Locate the cell with the specified text and output its (X, Y) center coordinate. 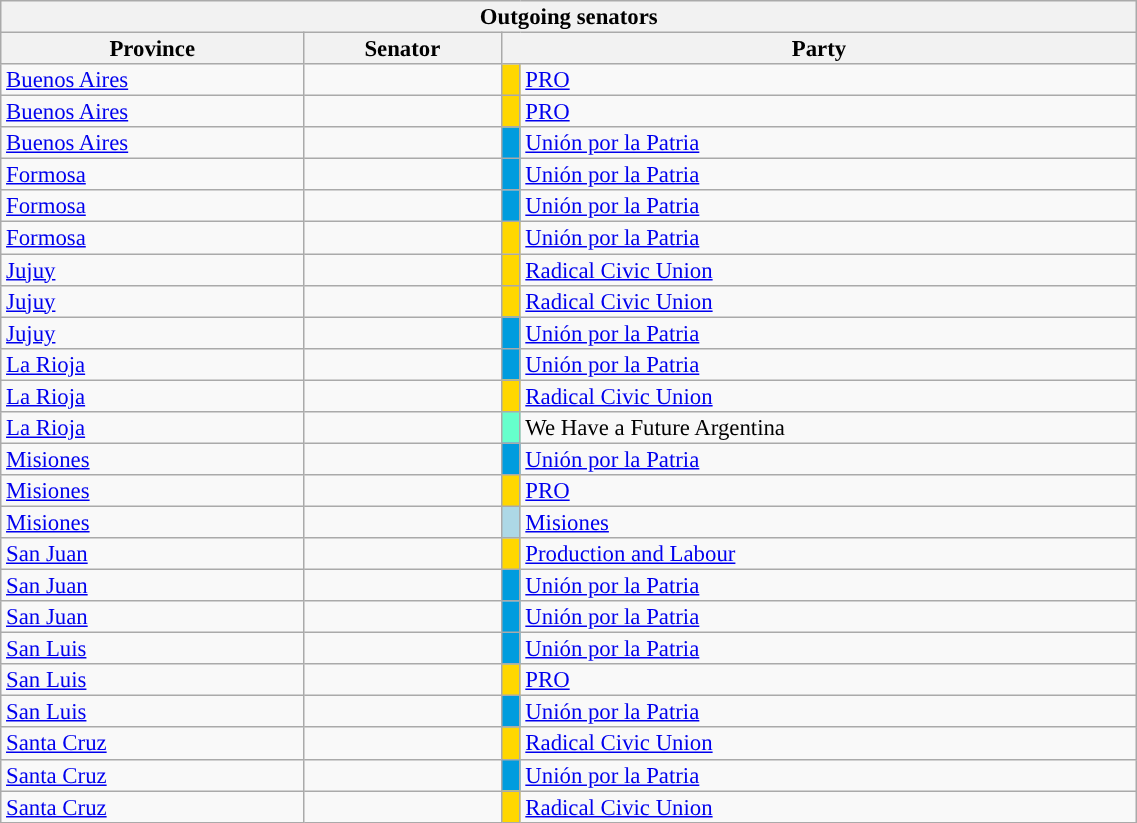
Province (152, 49)
Production and Labour (828, 554)
Outgoing senators (569, 17)
Senator (402, 49)
We Have a Future Argentina (828, 428)
Party (819, 49)
